Return (x, y) of the center of cell containing provided text 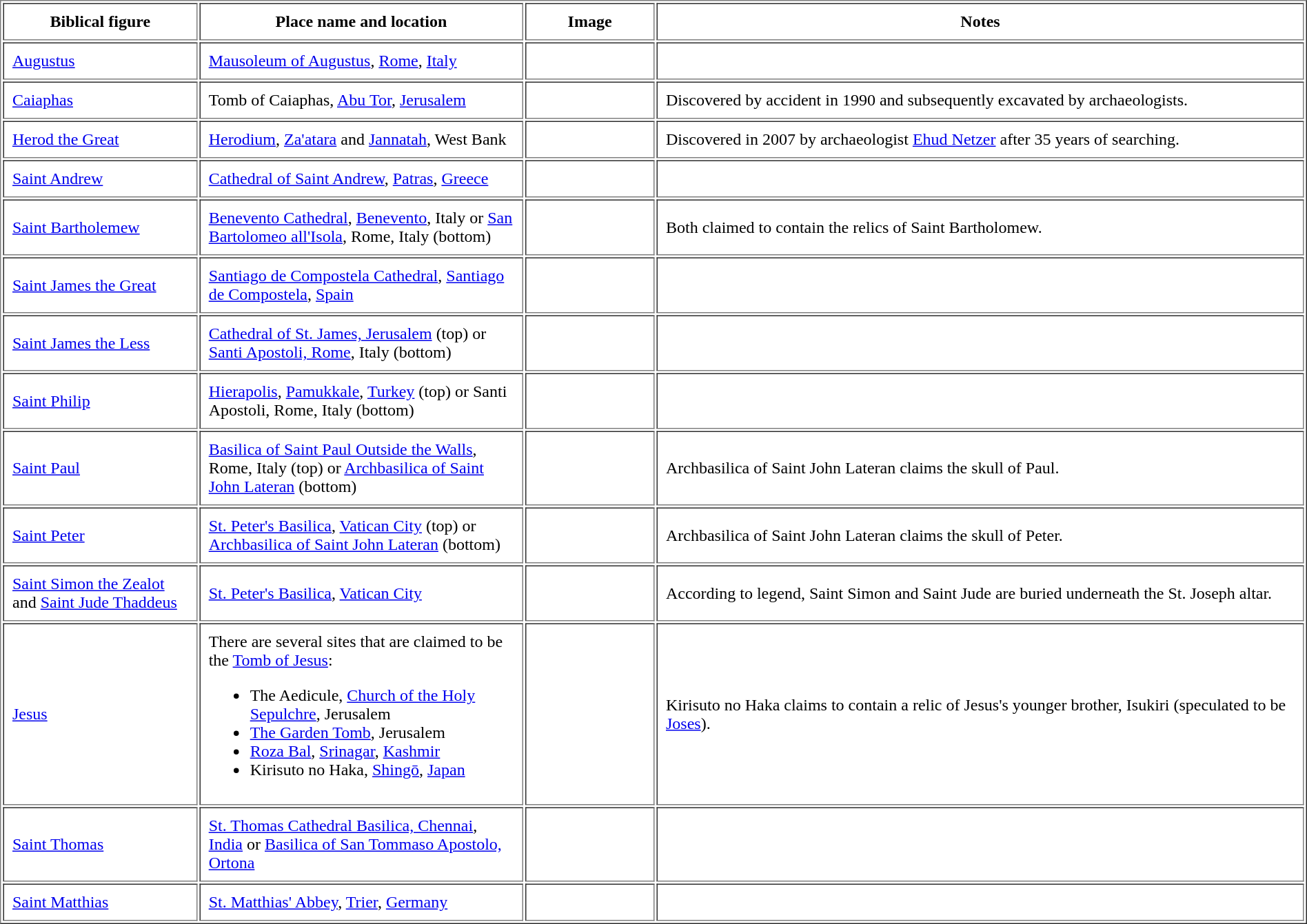
Basilica of Saint Paul Outside the Walls, Rome, Italy (top) or Archbasilica of Saint John Lateran (bottom) (361, 469)
Image (590, 21)
Benevento Cathedral, Benevento, Italy or San Bartolomeo all'Isola, Rome, Italy (bottom) (361, 227)
Augustus (100, 61)
Tomb of Caiaphas, Abu Tor, Jerusalem (361, 100)
Discovered in 2007 by archaeologist Ehud Netzer after 35 years of searching. (980, 140)
Saint James the Less (100, 343)
Saint Andrew (100, 178)
Place name and location (361, 21)
Saint James the Great (100, 285)
Discovered by accident in 1990 and subsequently excavated by archaeologists. (980, 100)
Kirisuto no Haka claims to contain a relic of Jesus's younger brother, Isukiri (speculated to be Joses). (980, 714)
Caiaphas (100, 100)
Santiago de Compostela Cathedral, Santiago de Compostela, Spain (361, 285)
Biblical figure (100, 21)
Cathedral of Saint Andrew, Patras, Greece (361, 178)
Archbasilica of Saint John Lateran claims the skull of Peter. (980, 535)
Herodium, Za'atara and Jannatah, West Bank (361, 140)
Archbasilica of Saint John Lateran claims the skull of Paul. (980, 469)
St. Peter's Basilica, Vatican City (361, 593)
Mausoleum of Augustus, Rome, Italy (361, 61)
Cathedral of St. James, Jerusalem (top) or Santi Apostoli, Rome, Italy (bottom) (361, 343)
Saint Bartholemew (100, 227)
Jesus (100, 714)
Herod the Great (100, 140)
Saint Matthias (100, 902)
St. Matthias' Abbey, Trier, Germany (361, 902)
Saint Philip (100, 401)
St. Thomas Cathedral Basilica, Chennai, India or Basilica of San Tommaso Apostolo, Ortona (361, 845)
Saint Peter (100, 535)
St. Peter's Basilica, Vatican City (top) or Archbasilica of Saint John Lateran (bottom) (361, 535)
Hierapolis, Pamukkale, Turkey (top) or Santi Apostoli, Rome, Italy (bottom) (361, 401)
Notes (980, 21)
Saint Thomas (100, 845)
Both claimed to contain the relics of Saint Bartholomew. (980, 227)
Saint Paul (100, 469)
According to legend, Saint Simon and Saint Jude are buried underneath the St. Joseph altar. (980, 593)
Saint Simon the Zealot and Saint Jude Thaddeus (100, 593)
